Detect which cell encompasses the target text, then output its (X, Y) center coordinate. 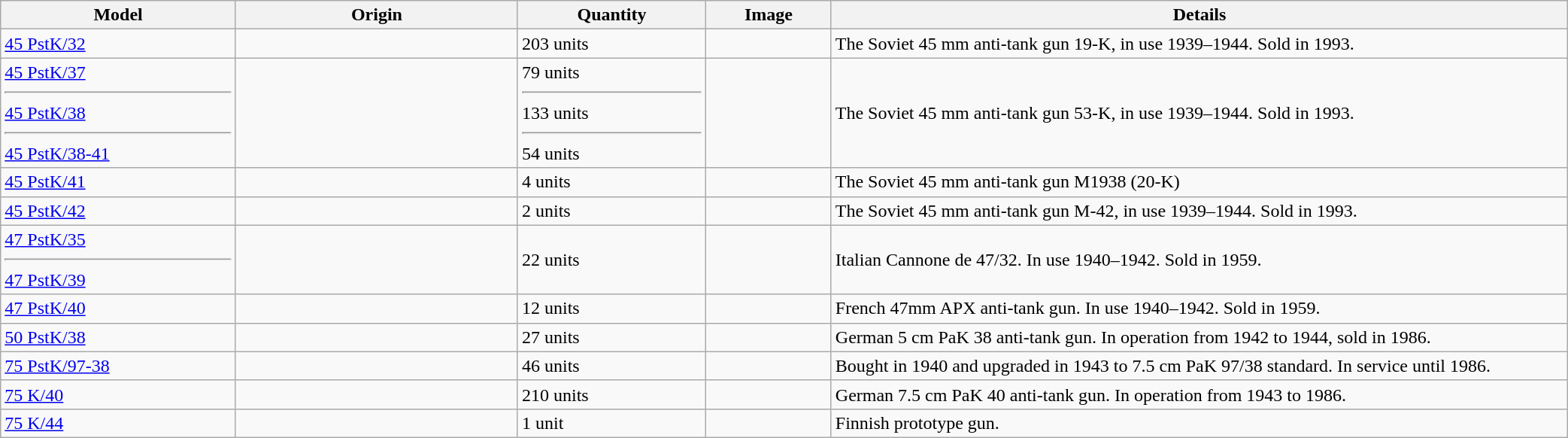
Italian Cannone de 47/32. In use 1940–1942. Sold in 1959. (1200, 260)
75 K/40 (119, 394)
79 units133 units54 units (611, 113)
Finnish prototype gun. (1200, 423)
45 PstK/42 (119, 211)
German 5 cm PaK 38 anti-tank gun. In operation from 1942 to 1944, sold in 1986. (1200, 337)
50 PstK/38 (119, 337)
The Soviet 45 mm anti-tank gun 19-K, in use 1939–1944. Sold in 1993. (1200, 44)
45 PstK/3745 PstK/3845 PstK/38-41 (119, 113)
The Soviet 45 mm anti-tank gun M-42, in use 1939–1944. Sold in 1993. (1200, 211)
The Soviet 45 mm anti-tank gun M1938 (20-K) (1200, 182)
1 unit (611, 423)
2 units (611, 211)
4 units (611, 182)
47 PstK/3547 PstK/39 (119, 260)
210 units (611, 394)
75 K/44 (119, 423)
Origin (376, 15)
Details (1200, 15)
45 PstK/32 (119, 44)
203 units (611, 44)
The Soviet 45 mm anti-tank gun 53-K, in use 1939–1944. Sold in 1993. (1200, 113)
12 units (611, 309)
Quantity (611, 15)
46 units (611, 366)
22 units (611, 260)
75 PstK/97-38 (119, 366)
French 47mm APX anti-tank gun. In use 1940–1942. Sold in 1959. (1200, 309)
Image (769, 15)
German 7.5 cm PaK 40 anti-tank gun. In operation from 1943 to 1986. (1200, 394)
45 PstK/41 (119, 182)
27 units (611, 337)
47 PstK/40 (119, 309)
Bought in 1940 and upgraded in 1943 to 7.5 cm PaK 97/38 standard. In service until 1986. (1200, 366)
Model (119, 15)
